Pinpoint the cell where the given text exists, returning its [X, Y] midpoint coordinate. 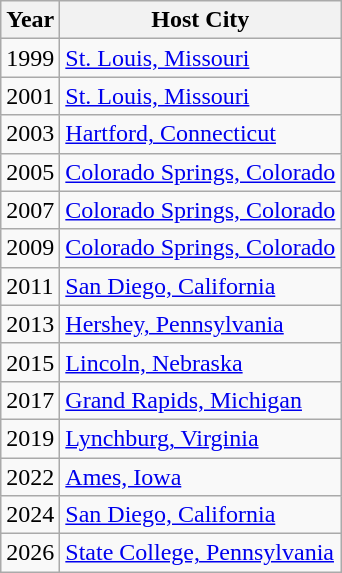
1999 [30, 58]
2015 [30, 362]
2003 [30, 134]
2001 [30, 96]
Hartford, Connecticut [200, 134]
Year [30, 20]
2019 [30, 438]
2005 [30, 172]
State College, Pennsylvania [200, 553]
2017 [30, 400]
2026 [30, 553]
2013 [30, 324]
2022 [30, 477]
Lynchburg, Virginia [200, 438]
2009 [30, 248]
Grand Rapids, Michigan [200, 400]
Hershey, Pennsylvania [200, 324]
2024 [30, 515]
Ames, Iowa [200, 477]
Lincoln, Nebraska [200, 362]
Host City [200, 20]
2011 [30, 286]
2007 [30, 210]
